Pinpoint the cell where the given text exists, returning its (x, y) midpoint coordinate. 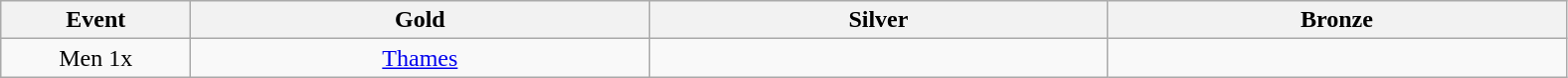
Bronze (1336, 20)
Men 1x (95, 58)
Silver (879, 20)
Gold (420, 20)
Event (95, 20)
Thames (420, 58)
